Return (x, y) of the center of cell containing provided text 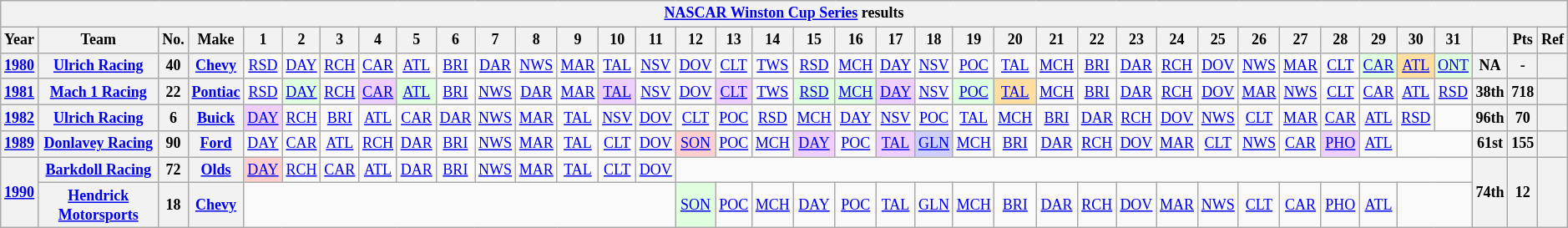
5 (416, 40)
74th (1490, 192)
25 (1217, 40)
- (1523, 65)
Pts (1523, 40)
8 (536, 40)
27 (1301, 40)
72 (174, 170)
14 (773, 40)
61st (1490, 144)
1 (263, 40)
1989 (20, 144)
24 (1177, 40)
9 (578, 40)
Mach 1 Racing (99, 92)
7 (496, 40)
30 (1416, 40)
40 (174, 65)
96th (1490, 117)
1982 (20, 117)
13 (734, 40)
Year (20, 40)
21 (1057, 40)
Pontiac (215, 92)
16 (856, 40)
26 (1259, 40)
ONT (1454, 65)
28 (1340, 40)
Barkdoll Racing (99, 170)
31 (1454, 40)
23 (1136, 40)
Make (215, 40)
90 (174, 144)
Olds (215, 170)
NA (1490, 65)
Buick (215, 117)
2 (301, 40)
15 (814, 40)
3 (340, 40)
1980 (20, 65)
38th (1490, 92)
Hendrick Motorsports (99, 205)
11 (655, 40)
29 (1378, 40)
19 (974, 40)
NASCAR Winston Cup Series results (784, 13)
155 (1523, 144)
4 (378, 40)
Ref (1553, 40)
70 (1523, 117)
17 (896, 40)
No. (174, 40)
1990 (20, 192)
Team (99, 40)
Ford (215, 144)
718 (1523, 92)
10 (618, 40)
1981 (20, 92)
Donlavey Racing (99, 144)
20 (1015, 40)
